From the cell containing the given text, extract its center point as [X, Y] coordinate. 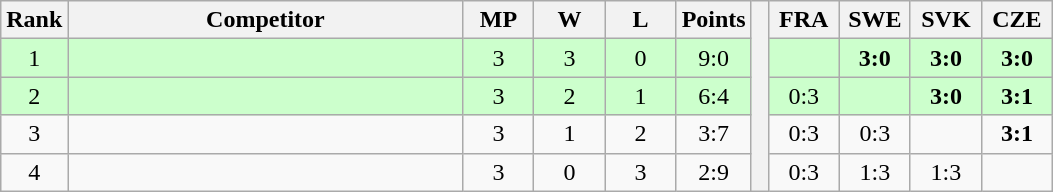
Points [714, 20]
SWE [874, 20]
L [640, 20]
W [570, 20]
SVK [946, 20]
3:7 [714, 134]
9:0 [714, 58]
Rank [34, 20]
MP [498, 20]
6:4 [714, 96]
Competitor [266, 20]
2:9 [714, 172]
4 [34, 172]
CZE [1016, 20]
FRA [804, 20]
